Return (x, y) of the center of cell containing provided text 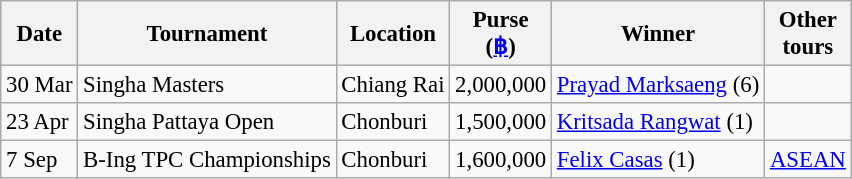
2,000,000 (501, 85)
Singha Pattaya Open (207, 122)
Location (393, 34)
Felix Casas (1) (658, 160)
Chiang Rai (393, 85)
1,500,000 (501, 122)
Purse(฿) (501, 34)
23 Apr (40, 122)
Kritsada Rangwat (1) (658, 122)
Prayad Marksaeng (6) (658, 85)
B-Ing TPC Championships (207, 160)
Singha Masters (207, 85)
Date (40, 34)
7 Sep (40, 160)
ASEAN (808, 160)
1,600,000 (501, 160)
Winner (658, 34)
Othertours (808, 34)
Tournament (207, 34)
30 Mar (40, 85)
